Return [x, y] of the center of cell containing provided text 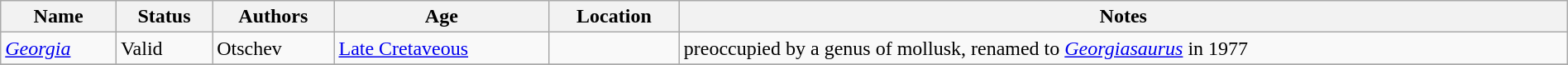
Authors [273, 17]
Age [442, 17]
Location [614, 17]
Name [59, 17]
Status [164, 17]
Late Cretaveous [442, 48]
Notes [1123, 17]
Otschev [273, 48]
Valid [164, 48]
preoccupied by a genus of mollusk, renamed to Georgiasaurus in 1977 [1123, 48]
Georgia [59, 48]
